Detect which cell encompasses the target text, then output its (x, y) center coordinate. 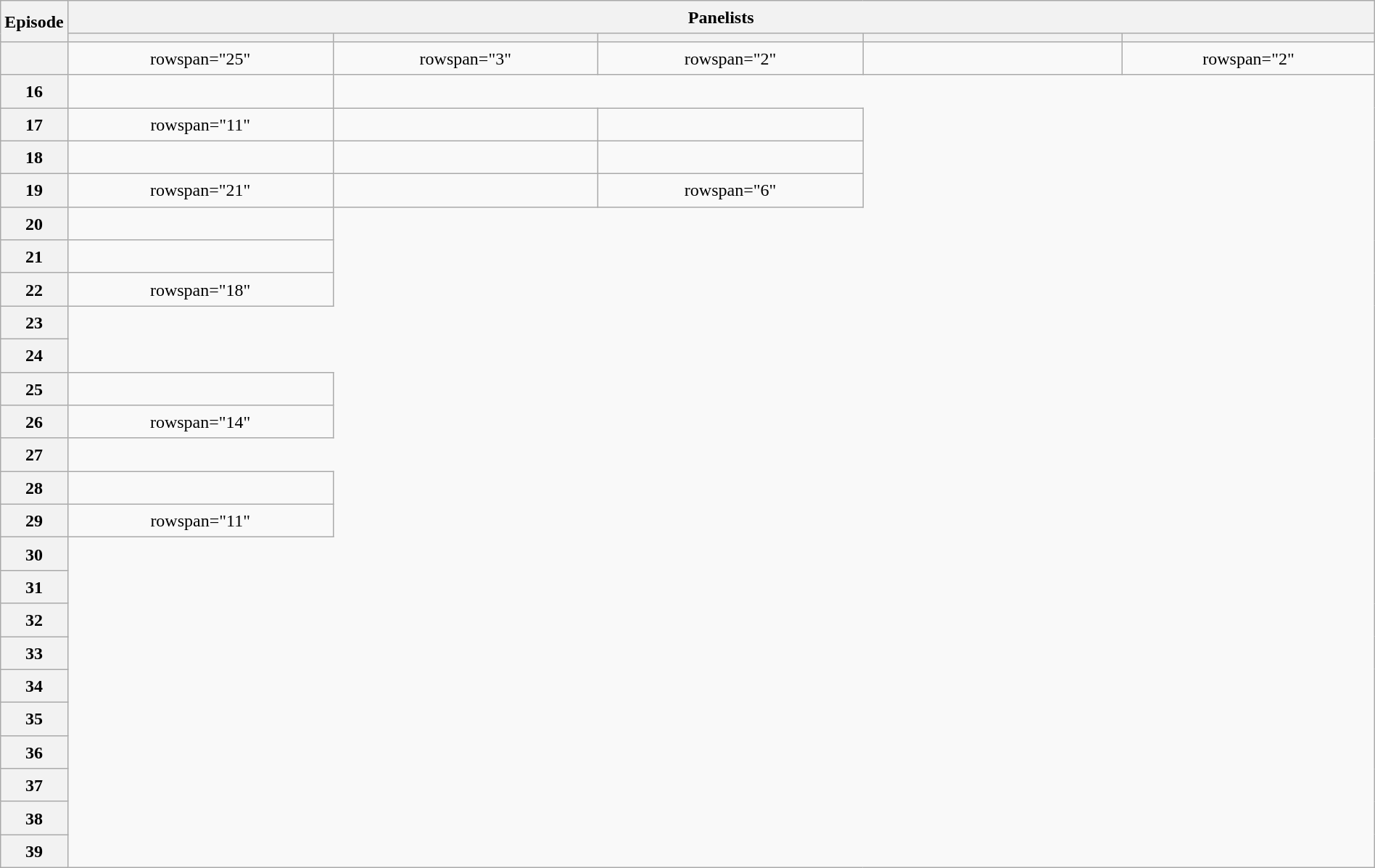
32 (34, 620)
18 (34, 157)
20 (34, 223)
Episode (34, 22)
17 (34, 124)
27 (34, 455)
31 (34, 587)
25 (34, 389)
rowspan="3" (466, 58)
21 (34, 257)
34 (34, 686)
rowspan="14" (200, 422)
35 (34, 719)
rowspan="25" (200, 58)
38 (34, 818)
36 (34, 752)
39 (34, 851)
16 (34, 91)
37 (34, 785)
23 (34, 323)
30 (34, 554)
33 (34, 653)
26 (34, 422)
Panelists (721, 17)
rowspan="21" (200, 191)
28 (34, 488)
29 (34, 521)
22 (34, 289)
19 (34, 191)
rowspan="6" (730, 191)
rowspan="18" (200, 289)
24 (34, 355)
